Search for the cell housing the specified text and yield its (X, Y) center coordinate. 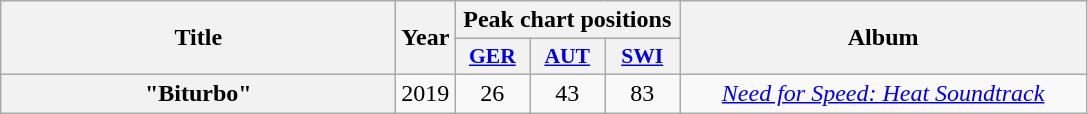
Year (426, 38)
Need for Speed: Heat Soundtrack (884, 93)
Album (884, 38)
AUT (568, 57)
83 (642, 93)
"Biturbo" (198, 93)
43 (568, 93)
Peak chart positions (568, 20)
26 (492, 93)
Title (198, 38)
SWI (642, 57)
2019 (426, 93)
GER (492, 57)
